Find where the given text appears and provide that cell's center as [x, y] coordinate. 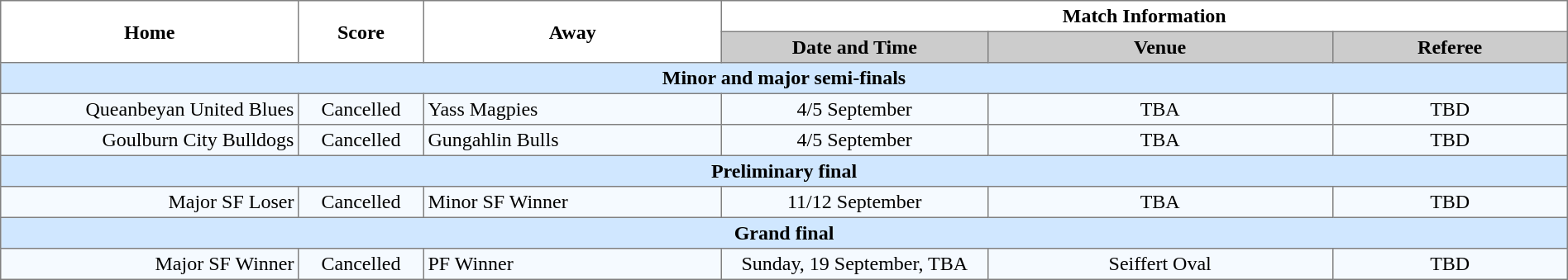
Home [150, 31]
Major SF Winner [150, 264]
Minor SF Winner [572, 202]
Date and Time [854, 47]
Minor and major semi-finals [784, 78]
Yass Magpies [572, 109]
11/12 September [854, 202]
Gungahlin Bulls [572, 140]
Preliminary final [784, 171]
PF Winner [572, 264]
Queanbeyan United Blues [150, 109]
Away [572, 31]
Grand final [784, 233]
Score [361, 31]
Major SF Loser [150, 202]
Venue [1159, 47]
Match Information [1145, 17]
Referee [1450, 47]
Goulburn City Bulldogs [150, 140]
Sunday, 19 September, TBA [854, 264]
Seiffert Oval [1159, 264]
